Extract the [x, y] coordinate from the center of the cell holding the provided text.  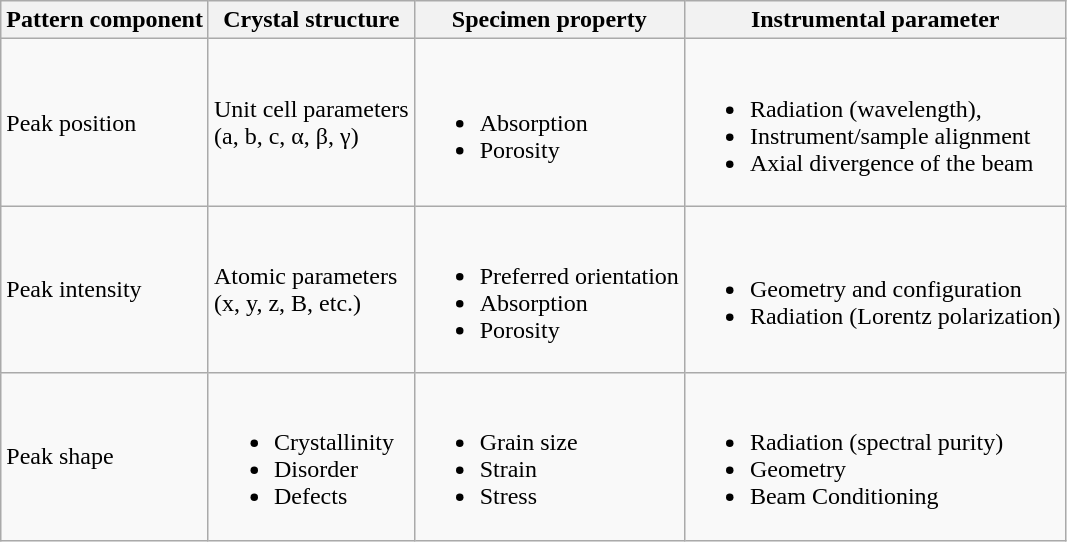
Peak position [105, 122]
Radiation (spectral purity)GeometryBeam Conditioning [875, 456]
Peak intensity [105, 290]
Grain sizeStrainStress [549, 456]
Crystal structure [311, 20]
CrystallinityDisorderDefects [311, 456]
Unit cell parameters(a, b, c, α, β, γ) [311, 122]
Atomic parameters(x, y, z, B, etc.) [311, 290]
AbsorptionPorosity [549, 122]
Pattern component [105, 20]
Instrumental parameter [875, 20]
Radiation (wavelength),Instrument/sample alignmentAxial divergence of the beam [875, 122]
Peak shape [105, 456]
Geometry and configurationRadiation (Lorentz polarization) [875, 290]
Preferred orientationAbsorptionPorosity [549, 290]
Specimen property [549, 20]
